Search for the cell housing the specified text and yield its [X, Y] center coordinate. 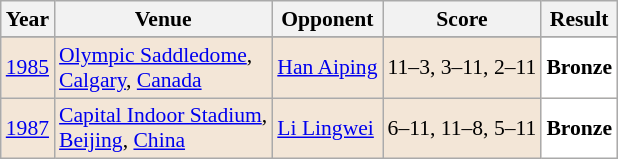
11–3, 3–11, 2–11 [462, 68]
Venue [163, 19]
Li Lingwei [327, 128]
Capital Indoor Stadium, Beijing, China [163, 128]
Han Aiping [327, 68]
Result [579, 19]
Opponent [327, 19]
6–11, 11–8, 5–11 [462, 128]
Olympic Saddledome, Calgary, Canada [163, 68]
Score [462, 19]
1987 [28, 128]
1985 [28, 68]
Year [28, 19]
